Pinpoint the cell where the given text exists, returning its (X, Y) midpoint coordinate. 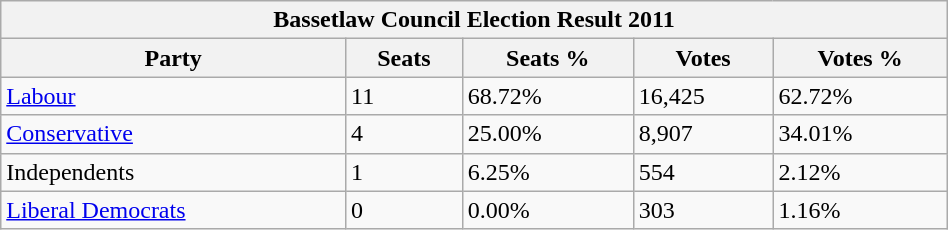
Labour (174, 96)
Seats % (548, 58)
62.72% (860, 96)
Votes % (860, 58)
Seats (404, 58)
Liberal Democrats (174, 210)
6.25% (548, 172)
Votes (703, 58)
Party (174, 58)
34.01% (860, 134)
1.16% (860, 210)
303 (703, 210)
Independents (174, 172)
4 (404, 134)
0 (404, 210)
0.00% (548, 210)
554 (703, 172)
25.00% (548, 134)
Conservative (174, 134)
68.72% (548, 96)
1 (404, 172)
16,425 (703, 96)
11 (404, 96)
8,907 (703, 134)
Bassetlaw Council Election Result 2011 (474, 20)
2.12% (860, 172)
